Determine the (X, Y) coordinate at the center of the cell enclosing the given text.  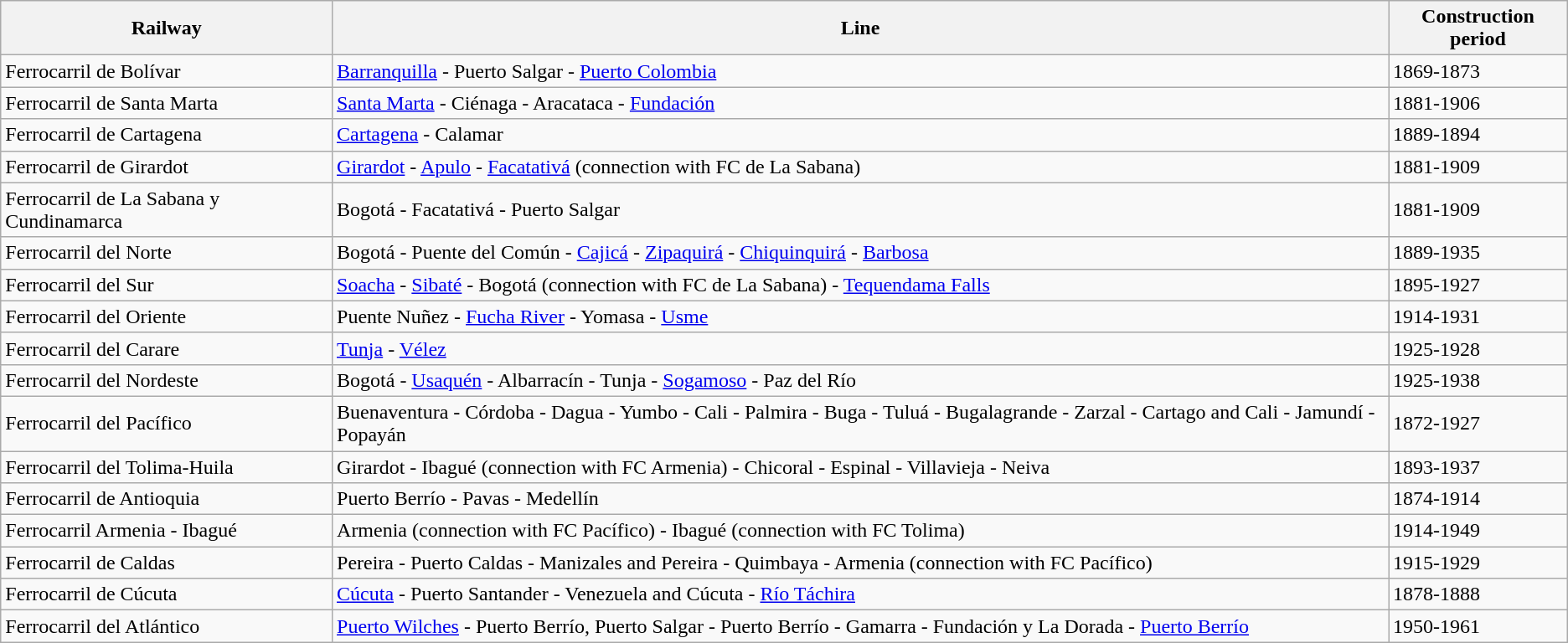
1914-1931 (1478, 316)
Ferrocarril de Cartagena (167, 135)
Puerto Wilches - Puerto Berrío, Puerto Salgar - Puerto Berrío - Gamarra - Fundación y La Dorada - Puerto Berrío (861, 626)
Bogotá - Usaquén - Albarracín - Tunja - Sogamoso - Paz del Río (861, 380)
1925-1938 (1478, 380)
Railway (167, 28)
Girardot - Apulo - Facatativá (connection with FC de La Sabana) (861, 167)
Line (861, 28)
Cartagena - Calamar (861, 135)
Ferrocarril del Sur (167, 285)
Cúcuta - Puerto Santander - Venezuela and Cúcuta - Río Táchira (861, 594)
Construction period (1478, 28)
Soacha - Sibaté - Bogotá (connection with FC de La Sabana) - Tequendama Falls (861, 285)
1878-1888 (1478, 594)
1881-1906 (1478, 103)
Ferrocarril de Caldas (167, 563)
1895-1927 (1478, 285)
Puerto Berrío - Pavas - Medellín (861, 499)
Ferrocarril de Antioquia (167, 499)
Pereira - Puerto Caldas - Manizales and Pereira - Quimbaya - Armenia (connection with FC Pacífico) (861, 563)
Tunja - Vélez (861, 348)
Girardot - Ibagué (connection with FC Armenia) - Chicoral - Espinal - Villavieja - Neiva (861, 466)
Ferrocarril del Nordeste (167, 380)
1874-1914 (1478, 499)
Ferrocarril de Cúcuta (167, 594)
1893-1937 (1478, 466)
Barranquilla - Puerto Salgar - Puerto Colombia (861, 71)
1950-1961 (1478, 626)
Armenia (connection with FC Pacífico) - Ibagué (connection with FC Tolima) (861, 531)
Ferrocarril del Oriente (167, 316)
Bogotá - Facatativá - Puerto Salgar (861, 209)
1889-1894 (1478, 135)
Buenaventura - Córdoba - Dagua - Yumbo - Cali - Palmira - Buga - Tuluá - Bugalagrande - Zarzal - Cartago and Cali - Jamundí - Popayán (861, 424)
Ferrocarril del Pacífico (167, 424)
Ferrocarril de Girardot (167, 167)
Ferrocarril del Tolima-Huila (167, 466)
1889-1935 (1478, 253)
1915-1929 (1478, 563)
Ferrocarril del Carare (167, 348)
Ferrocarril Armenia - Ibagué (167, 531)
Ferrocarril de Bolívar (167, 71)
1925-1928 (1478, 348)
Puente Nuñez - Fucha River - Yomasa - Usme (861, 316)
1869-1873 (1478, 71)
Ferrocarril del Atlántico (167, 626)
1872-1927 (1478, 424)
Santa Marta - Ciénaga - Aracataca - Fundación (861, 103)
Ferrocarril del Norte (167, 253)
Ferrocarril de Santa Marta (167, 103)
Ferrocarril de La Sabana y Cundinamarca (167, 209)
1914-1949 (1478, 531)
Bogotá - Puente del Común - Cajicá - Zipaquirá - Chiquinquirá - Barbosa (861, 253)
